Provide the [X, Y] coordinate of the cell's center where the given text is located.  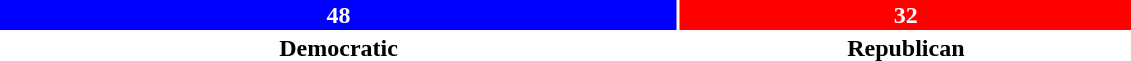
32 [906, 15]
48 [338, 15]
